Capture the cell that displays the provided text and extract its (x, y) central coordinate. 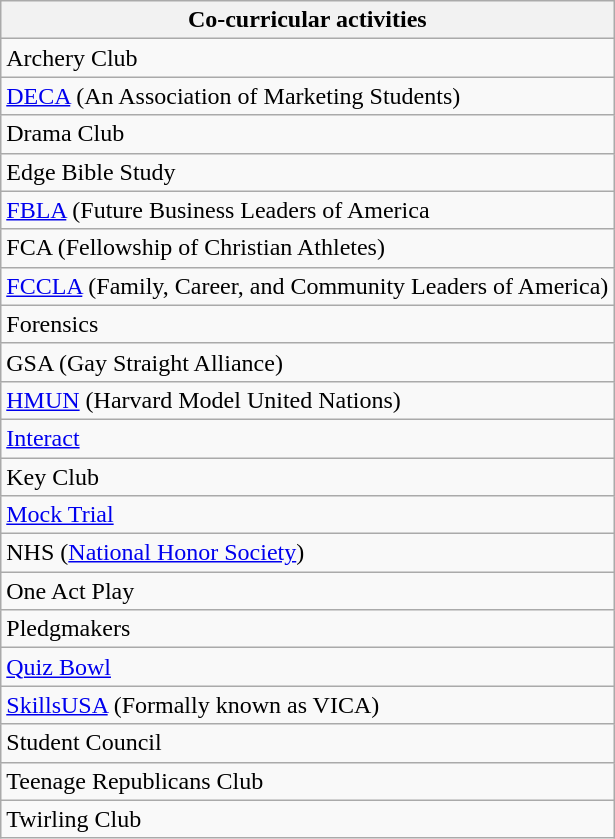
SkillsUSA (Formally known as VICA) (308, 705)
Twirling Club (308, 819)
FCCLA (Family, Career, and Community Leaders of America) (308, 286)
FBLA (Future Business Leaders of America (308, 210)
NHS (National Honor Society) (308, 553)
Quiz Bowl (308, 667)
Interact (308, 438)
One Act Play (308, 591)
Teenage Republicans Club (308, 781)
Drama Club (308, 134)
Co-curricular activities (308, 20)
Student Council (308, 743)
Mock Trial (308, 515)
Archery Club (308, 58)
FCA (Fellowship of Christian Athletes) (308, 248)
DECA (An Association of Marketing Students) (308, 96)
Edge Bible Study (308, 172)
Pledgmakers (308, 629)
Forensics (308, 324)
GSA (Gay Straight Alliance) (308, 362)
HMUN (Harvard Model United Nations) (308, 400)
Key Club (308, 477)
